Return (x, y) of the center of cell containing provided text 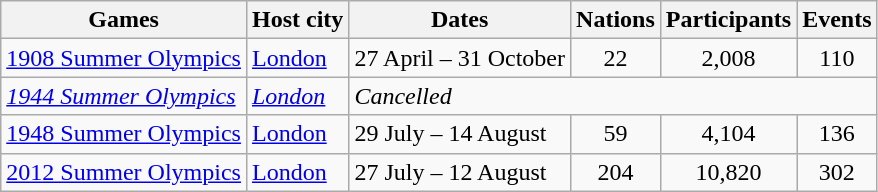
22 (616, 58)
Cancelled (613, 96)
Participants (728, 20)
302 (837, 172)
1908 Summer Olympics (124, 58)
59 (616, 134)
Games (124, 20)
136 (837, 134)
Host city (297, 20)
1948 Summer Olympics (124, 134)
204 (616, 172)
1944 Summer Olympics (124, 96)
Events (837, 20)
Dates (460, 20)
2,008 (728, 58)
27 April – 31 October (460, 58)
4,104 (728, 134)
110 (837, 58)
Nations (616, 20)
10,820 (728, 172)
2012 Summer Olympics (124, 172)
27 July – 12 August (460, 172)
29 July – 14 August (460, 134)
